Detect which cell encompasses the target text, then output its [X, Y] center coordinate. 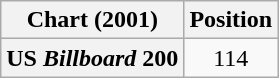
US Billboard 200 [92, 58]
Chart (2001) [92, 20]
114 [231, 58]
Position [231, 20]
